Find where the given text appears and provide that cell's center as (X, Y) coordinate. 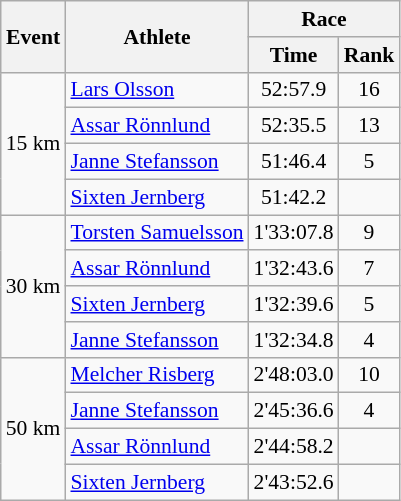
1'32:39.6 (294, 304)
9 (370, 233)
Race (324, 19)
Rank (370, 55)
2'45:36.6 (294, 411)
52:57.9 (294, 90)
51:42.2 (294, 197)
Time (294, 55)
Lars Olsson (156, 90)
13 (370, 126)
Athlete (156, 36)
50 km (34, 428)
1'32:34.8 (294, 340)
7 (370, 269)
16 (370, 90)
15 km (34, 143)
10 (370, 375)
51:46.4 (294, 162)
Torsten Samuelsson (156, 233)
2'48:03.0 (294, 375)
2'44:58.2 (294, 447)
Melcher Risberg (156, 375)
52:35.5 (294, 126)
1'32:43.6 (294, 269)
30 km (34, 286)
1'33:07.8 (294, 233)
Event (34, 36)
2'43:52.6 (294, 482)
